Provide the [x, y] coordinate of the cell's center where the given text is located.  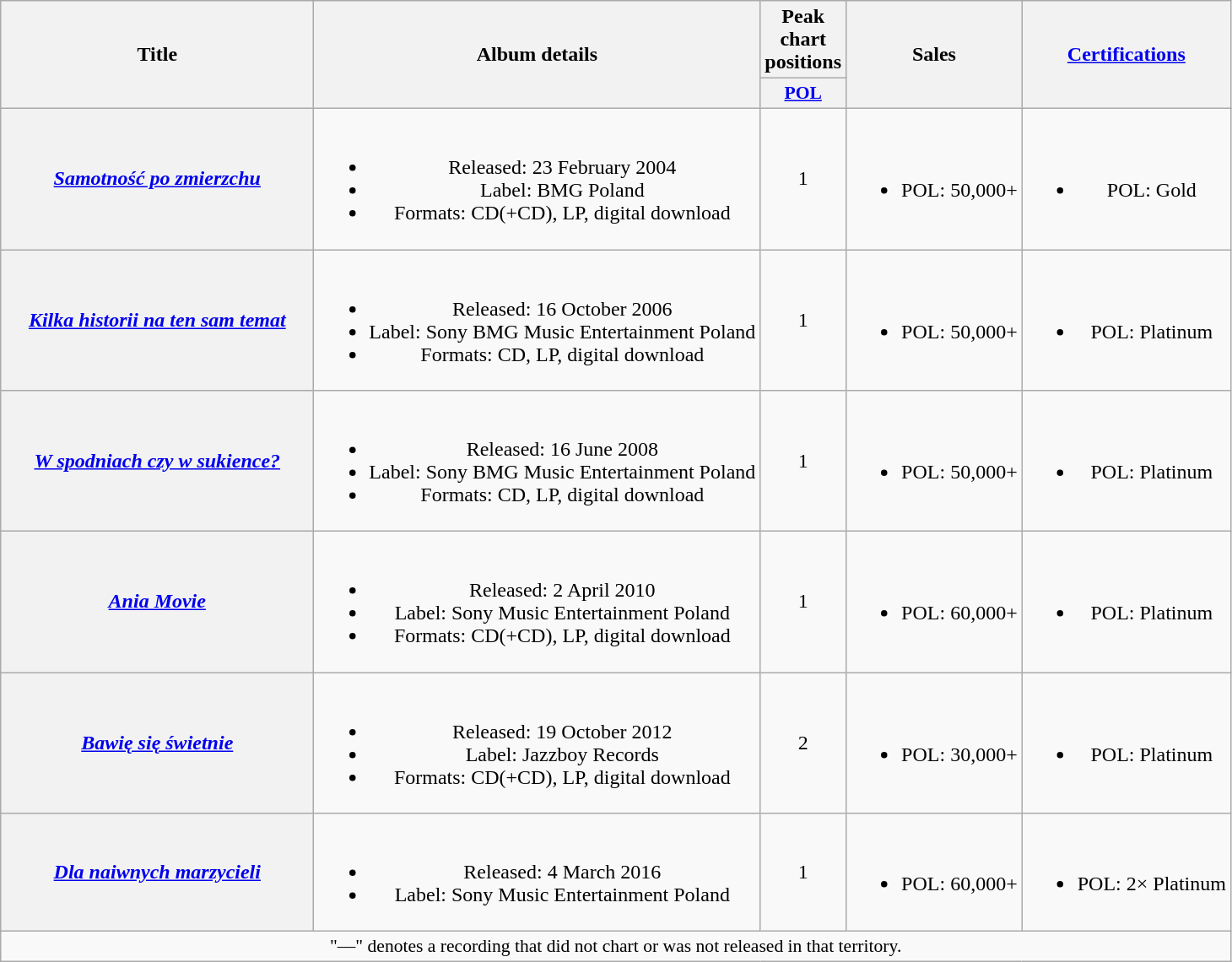
POL: Gold [1126, 179]
Peak chart positions [803, 40]
Released: 23 February 2004Label: BMG PolandFormats: CD(+CD), LP, digital download [537, 179]
Released: 19 October 2012Label: Jazzboy RecordsFormats: CD(+CD), LP, digital download [537, 743]
Released: 2 April 2010Label: Sony Music Entertainment PolandFormats: CD(+CD), LP, digital download [537, 603]
Ania Movie [157, 603]
W spodniach czy w sukience? [157, 461]
Title [157, 55]
Released: 16 October 2006Label: Sony BMG Music Entertainment PolandFormats: CD, LP, digital download [537, 321]
Dla naiwnych marzycieli [157, 873]
Bawię się świetnie [157, 743]
Released: 16 June 2008Label: Sony BMG Music Entertainment PolandFormats: CD, LP, digital download [537, 461]
2 [803, 743]
Kilka historii na ten sam temat [157, 321]
"—" denotes a recording that did not chart or was not released in that territory. [616, 947]
Samotność po zmierzchu [157, 179]
POL: 2× Platinum [1126, 873]
Album details [537, 55]
Sales [935, 55]
POL [803, 94]
POL: 30,000+ [935, 743]
Released: 4 March 2016Label: Sony Music Entertainment Poland [537, 873]
Certifications [1126, 55]
